Identify which cell holds the provided text, then report its [X, Y] central coordinate. 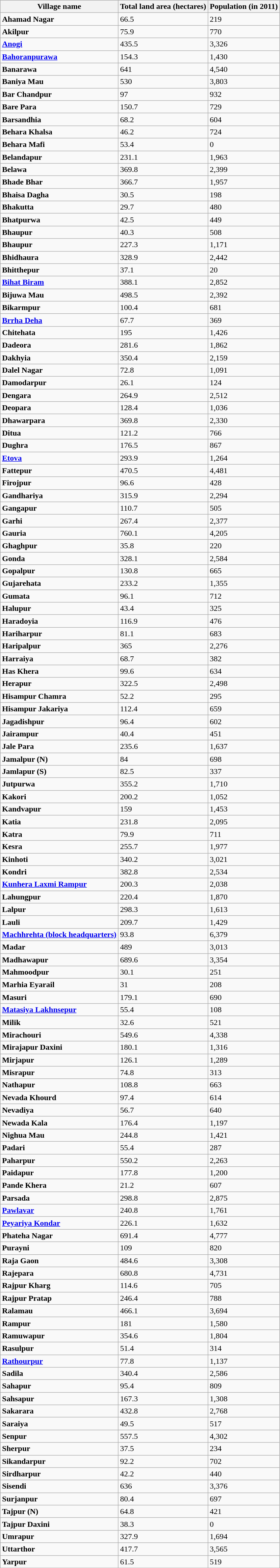
Village name [59, 7]
298.3 [163, 909]
557.5 [163, 1436]
Hariharpur [59, 634]
179.1 [163, 997]
Bhatpurwa [59, 220]
788 [244, 1298]
108 [244, 1010]
711 [244, 834]
195 [163, 332]
159 [163, 809]
Madar [59, 947]
4,777 [244, 1236]
116.9 [163, 621]
Harraiya [59, 659]
240.8 [163, 1211]
2,038 [244, 884]
Jutpurwa [59, 784]
1,453 [244, 809]
3,803 [244, 82]
Hisampur Chamra [59, 696]
Sahsapur [59, 1399]
388.1 [163, 282]
Peyariya Kondar [59, 1223]
Dalel Nagar [59, 370]
Deopara [59, 408]
Gopalpur [59, 571]
Total land area (hectares) [163, 7]
75.9 [163, 32]
689.6 [163, 960]
2,159 [244, 357]
Sirdharpur [59, 1474]
Chitehata [59, 332]
602 [244, 721]
31 [163, 985]
32.6 [163, 1022]
466.1 [163, 1311]
Parsada [59, 1198]
2,377 [244, 521]
97 [163, 94]
126.1 [163, 1060]
100.4 [163, 307]
702 [244, 1461]
2,399 [244, 170]
200.2 [163, 797]
200.3 [163, 884]
2,276 [244, 646]
Pande Khera [59, 1185]
97.4 [163, 1098]
Herapur [59, 684]
Padari [59, 1148]
382.8 [163, 872]
Gandhariya [59, 496]
665 [244, 571]
Mirjapur [59, 1060]
Paharpur [59, 1160]
4,338 [244, 1035]
Rajepara [59, 1273]
820 [244, 1248]
640 [244, 1110]
Belandapur [59, 157]
Masuri [59, 997]
1,289 [244, 1060]
Marhia Eyarail [59, 985]
1,426 [244, 332]
Uttarthor [59, 1549]
35.8 [163, 546]
198 [244, 195]
Rampur [59, 1323]
Matasiya Lakhnsepur [59, 1010]
64.8 [163, 1511]
Kinhoti [59, 859]
690 [244, 997]
705 [244, 1286]
Dengara [59, 395]
Brrha Deha [59, 320]
1,091 [244, 370]
680.8 [163, 1273]
691.4 [163, 1236]
698 [244, 759]
Ditua [59, 433]
Sakarara [59, 1411]
95.4 [163, 1386]
1,316 [244, 1047]
74.8 [163, 1072]
2,875 [244, 1198]
Jagadishpur [59, 721]
154.3 [163, 57]
42.5 [163, 220]
Pawlavar [59, 1211]
421 [244, 1511]
Rathourpur [59, 1361]
519 [244, 1561]
724 [244, 132]
Yarpur [59, 1561]
20 [244, 270]
2,263 [244, 1160]
Dhawarpara [59, 420]
1,036 [244, 408]
2,768 [244, 1411]
3,308 [244, 1261]
81.1 [163, 634]
Behara Mafi [59, 144]
121.2 [163, 433]
114.6 [163, 1286]
683 [244, 634]
Firojpur [59, 483]
40.3 [163, 232]
68.2 [163, 119]
2,512 [244, 395]
Lauli [59, 922]
226.1 [163, 1223]
Jairampur [59, 734]
322.5 [163, 684]
Rasulpur [59, 1348]
712 [244, 596]
295 [244, 696]
124 [244, 383]
108.8 [163, 1085]
4,205 [244, 533]
Rajpur Pratap [59, 1298]
1,637 [244, 746]
2,392 [244, 295]
96.6 [163, 483]
Bar Chandpur [59, 94]
530 [163, 82]
72.8 [163, 370]
Kunhera Laxmi Rampur [59, 884]
314 [244, 1348]
110.7 [163, 508]
Bhaisa Dagha [59, 195]
68.7 [163, 659]
Katia [59, 822]
4,731 [244, 1273]
150.7 [163, 107]
293.9 [163, 458]
37.5 [163, 1449]
440 [244, 1474]
505 [244, 508]
760.1 [163, 533]
Surjanpur [59, 1499]
Sherpur [59, 1449]
451 [244, 734]
Akilpur [59, 32]
Lahungpur [59, 897]
Barsandhia [59, 119]
1,977 [244, 847]
2,442 [244, 257]
489 [163, 947]
1,052 [244, 797]
Katra [59, 834]
61.5 [163, 1561]
1,694 [244, 1536]
Madhawapur [59, 960]
251 [244, 972]
Ghaghpur [59, 546]
729 [244, 107]
3,565 [244, 1549]
2,498 [244, 684]
37.1 [163, 270]
30.5 [163, 195]
Garhi [59, 521]
641 [163, 69]
Machhrehta (block headquarters) [59, 934]
Halupur [59, 609]
809 [244, 1386]
Belawa [59, 170]
1,197 [244, 1123]
Jamlapur (S) [59, 772]
1,264 [244, 458]
4,540 [244, 69]
Sahapur [59, 1386]
Nathapur [59, 1085]
1,171 [244, 245]
1,580 [244, 1323]
234 [244, 1449]
167.3 [163, 1399]
Nighua Mau [59, 1135]
246.4 [163, 1298]
181 [163, 1323]
Mirachouri [59, 1035]
480 [244, 207]
1,710 [244, 784]
40.4 [163, 734]
176.4 [163, 1123]
1,862 [244, 345]
52.2 [163, 696]
Fattepur [59, 470]
80.4 [163, 1499]
3,021 [244, 859]
267.4 [163, 521]
315.9 [163, 496]
1,421 [244, 1135]
325 [244, 609]
476 [244, 621]
38.3 [163, 1524]
Gauria [59, 533]
Ralamau [59, 1311]
51.4 [163, 1348]
366.7 [163, 182]
659 [244, 709]
508 [244, 232]
1,355 [244, 584]
21.2 [163, 1185]
Jale Para [59, 746]
521 [244, 1022]
382 [244, 659]
369 [244, 320]
6,379 [244, 934]
3,376 [244, 1486]
604 [244, 119]
2,852 [244, 282]
Bijuwa Mau [59, 295]
432.8 [163, 1411]
1,804 [244, 1336]
231.8 [163, 822]
Milik [59, 1022]
2,534 [244, 872]
3,326 [244, 44]
Umrapur [59, 1536]
Mirajapur Daxini [59, 1047]
Sadila [59, 1374]
93.8 [163, 934]
340.4 [163, 1374]
Kakori [59, 797]
3,694 [244, 1311]
Dughra [59, 445]
Damodarpur [59, 383]
112.4 [163, 709]
176.5 [163, 445]
Bare Para [59, 107]
328.9 [163, 257]
Baniya Mau [59, 82]
498.5 [163, 295]
Nevadiya [59, 1110]
231.1 [163, 157]
1,957 [244, 182]
770 [244, 32]
636 [163, 1486]
932 [244, 94]
46.2 [163, 132]
Has Khera [59, 671]
1,632 [244, 1223]
Dadeora [59, 345]
1,200 [244, 1173]
3,013 [244, 947]
130.8 [163, 571]
350.4 [163, 357]
Haradoyia [59, 621]
Kondri [59, 872]
417.7 [163, 1549]
92.2 [163, 1461]
56.7 [163, 1110]
244.8 [163, 1135]
128.4 [163, 408]
428 [244, 483]
867 [244, 445]
220.4 [163, 897]
177.8 [163, 1173]
Banarawa [59, 69]
634 [244, 671]
219 [244, 19]
614 [244, 1098]
681 [244, 307]
313 [244, 1072]
2,294 [244, 496]
435.5 [163, 44]
Saraiya [59, 1424]
Rajpur Kharg [59, 1286]
449 [244, 220]
470.5 [163, 470]
Behara Khalsa [59, 132]
Gonda [59, 558]
Bihat Biram [59, 282]
Phateha Nagar [59, 1236]
298.8 [163, 1198]
209.7 [163, 922]
67.7 [163, 320]
Etova [59, 458]
264.9 [163, 395]
Gumata [59, 596]
Sisendi [59, 1486]
1,613 [244, 909]
Bahoranpurawa [59, 57]
Ahamad Nagar [59, 19]
Gangapur [59, 508]
354.6 [163, 1336]
82.5 [163, 772]
Haripalpur [59, 646]
Bhade Bhar [59, 182]
227.3 [163, 245]
Tajpur (N) [59, 1511]
42.2 [163, 1474]
53.4 [163, 144]
Bhidhaura [59, 257]
281.6 [163, 345]
Bhitthepur [59, 270]
180.1 [163, 1047]
1,137 [244, 1361]
Bikarmpur [59, 307]
337 [244, 772]
84 [163, 759]
Newada Kala [59, 1123]
1,761 [244, 1211]
30.1 [163, 972]
43.4 [163, 609]
Mahmoodpur [59, 972]
1,430 [244, 57]
99.6 [163, 671]
365 [163, 646]
2,586 [244, 1374]
Nevada Khourd [59, 1098]
220 [244, 546]
Purayni [59, 1248]
49.5 [163, 1424]
Paidapur [59, 1173]
517 [244, 1424]
1,870 [244, 897]
Misrapur [59, 1072]
2,330 [244, 420]
328.1 [163, 558]
Kesra [59, 847]
484.6 [163, 1261]
766 [244, 433]
255.7 [163, 847]
287 [244, 1148]
1,963 [244, 157]
550.2 [163, 1160]
77.8 [163, 1361]
340.2 [163, 859]
Gujarehata [59, 584]
Hisampur Jakariya [59, 709]
2,095 [244, 822]
79.9 [163, 834]
3,354 [244, 960]
Sikandarpur [59, 1461]
355.2 [163, 784]
109 [163, 1248]
Bhakutta [59, 207]
233.2 [163, 584]
4,481 [244, 470]
663 [244, 1085]
208 [244, 985]
2,584 [244, 558]
Lalpur [59, 909]
Raja Gaon [59, 1261]
1,308 [244, 1399]
Population (in 2011) [244, 7]
96.1 [163, 596]
Kandvapur [59, 809]
66.5 [163, 19]
4,302 [244, 1436]
Jamalpur (N) [59, 759]
697 [244, 1499]
Dakhyia [59, 357]
235.6 [163, 746]
Ramuwapur [59, 1336]
26.1 [163, 383]
96.4 [163, 721]
Senpur [59, 1436]
327.9 [163, 1536]
Tajpur Daxini [59, 1524]
607 [244, 1185]
549.6 [163, 1035]
Anogi [59, 44]
29.7 [163, 207]
1,429 [244, 922]
